Pinpoint the cell where the given text exists, returning its [x, y] midpoint coordinate. 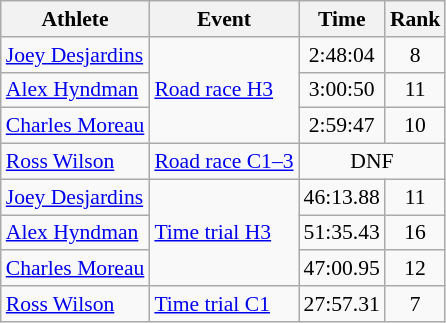
12 [416, 269]
27:57.31 [342, 304]
DNF [372, 162]
2:48:04 [342, 55]
2:59:47 [342, 126]
16 [416, 233]
46:13.88 [342, 197]
7 [416, 304]
Time trial C1 [224, 304]
47:00.95 [342, 269]
Road race H3 [224, 90]
Time [342, 19]
Road race C1–3 [224, 162]
51:35.43 [342, 233]
Time trial H3 [224, 232]
Athlete [76, 19]
Event [224, 19]
10 [416, 126]
3:00:50 [342, 90]
8 [416, 55]
Rank [416, 19]
